From the cell containing the given text, extract its center point as [X, Y] coordinate. 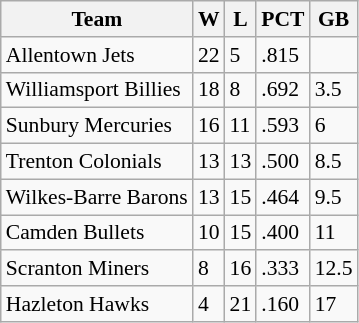
W [209, 19]
3.5 [334, 90]
17 [334, 304]
9.5 [334, 197]
Hazleton Hawks [97, 304]
Wilkes-Barre Barons [97, 197]
Team [97, 19]
10 [209, 233]
GB [334, 19]
Sunbury Mercuries [97, 126]
PCT [282, 19]
.593 [282, 126]
5 [241, 55]
Trenton Colonials [97, 162]
.400 [282, 233]
18 [209, 90]
.333 [282, 269]
4 [209, 304]
L [241, 19]
.815 [282, 55]
Williamsport Billies [97, 90]
Camden Bullets [97, 233]
.160 [282, 304]
Allentown Jets [97, 55]
8.5 [334, 162]
.500 [282, 162]
Scranton Miners [97, 269]
.692 [282, 90]
21 [241, 304]
.464 [282, 197]
12.5 [334, 269]
6 [334, 126]
22 [209, 55]
